Detect which cell encompasses the target text, then output its (x, y) center coordinate. 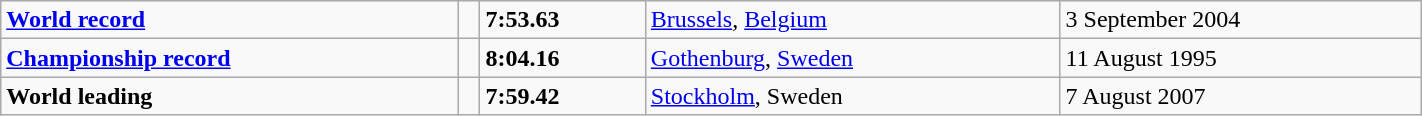
Championship record (230, 58)
7:53.63 (562, 20)
3 September 2004 (1240, 20)
Brussels, Belgium (852, 20)
8:04.16 (562, 58)
Stockholm, Sweden (852, 96)
7 August 2007 (1240, 96)
11 August 1995 (1240, 58)
World record (230, 20)
Gothenburg, Sweden (852, 58)
World leading (230, 96)
7:59.42 (562, 96)
